Provide the [x, y] coordinate of the cell's center where the given text is located.  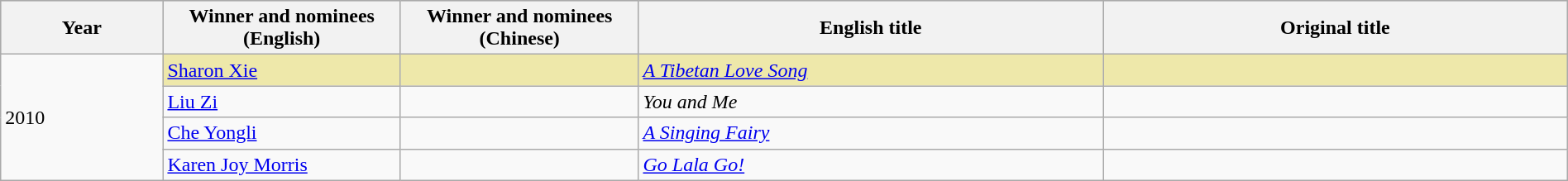
Go Lala Go! [871, 164]
A Tibetan Love Song [871, 70]
Original title [1336, 28]
A Singing Fairy [871, 133]
You and Me [871, 102]
Karen Joy Morris [282, 164]
Sharon Xie [282, 70]
Liu Zi [282, 102]
Winner and nominees(Chinese) [519, 28]
Year [82, 28]
Che Yongli [282, 133]
2010 [82, 117]
Winner and nominees(English) [282, 28]
English title [871, 28]
